Output the [x, y] coordinate of the center of the cell containing the given text.  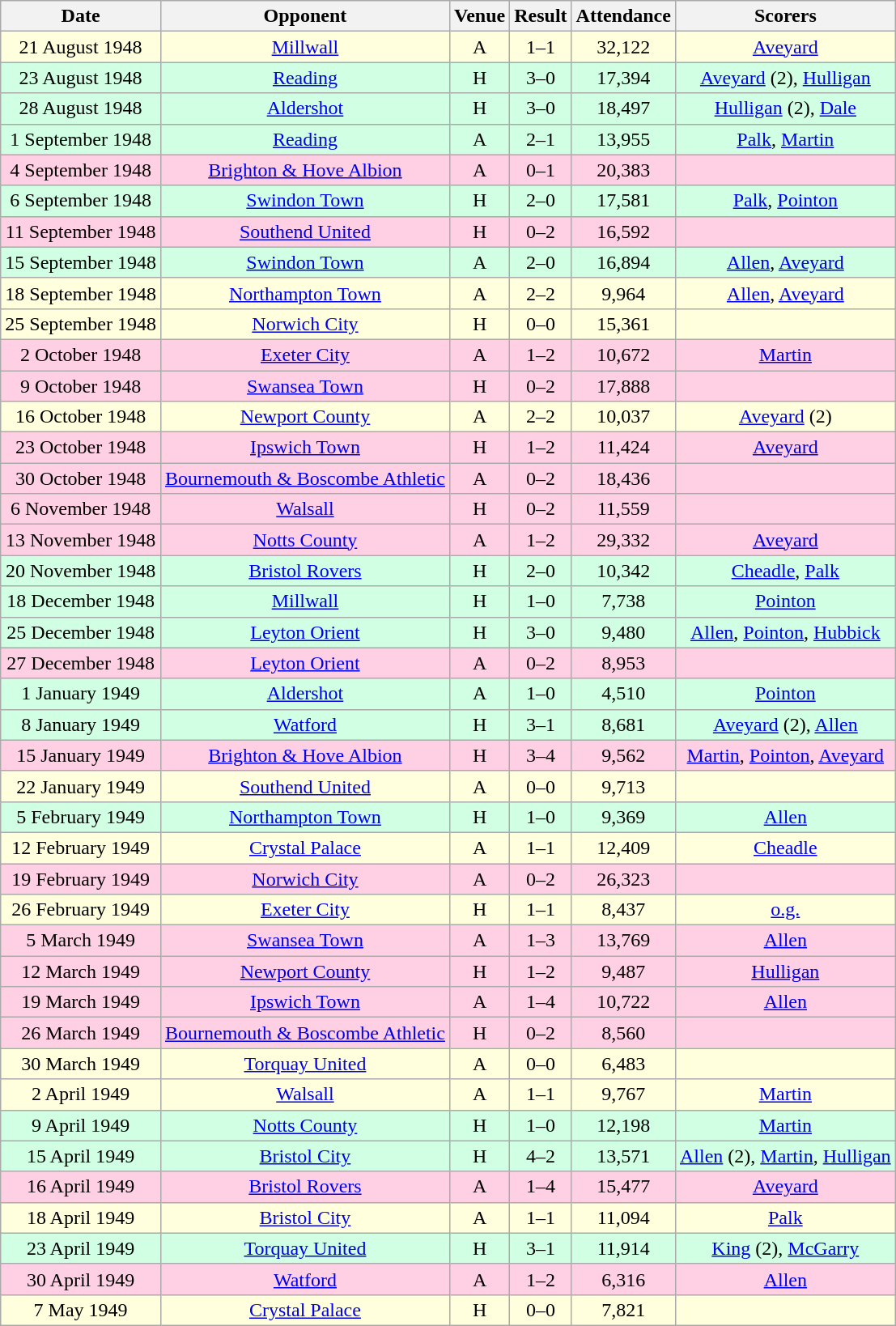
29,332 [623, 540]
Scorers [785, 16]
18,436 [623, 478]
13 November 1948 [81, 540]
Aveyard (2) [785, 417]
4–2 [541, 1156]
Date [81, 16]
9,487 [623, 971]
Aveyard (2), Hulligan [785, 78]
26 March 1949 [81, 1033]
22 January 1949 [81, 786]
30 October 1948 [81, 478]
32,122 [623, 47]
6 September 1948 [81, 201]
2–1 [541, 139]
25 September 1948 [81, 324]
26,323 [623, 878]
18 December 1948 [81, 601]
12 February 1949 [81, 848]
9,480 [623, 632]
15 January 1949 [81, 755]
6 November 1948 [81, 509]
23 August 1948 [81, 78]
20,383 [623, 170]
15,477 [623, 1187]
4,510 [623, 694]
25 December 1948 [81, 632]
Palk, Martin [785, 139]
11 September 1948 [81, 232]
Cheadle [785, 848]
10,342 [623, 571]
13,571 [623, 1156]
11,559 [623, 509]
Venue [479, 16]
Opponent [304, 16]
28 August 1948 [81, 108]
16 October 1948 [81, 417]
10,672 [623, 355]
16,894 [623, 262]
30 April 1949 [81, 1279]
King (2), McGarry [785, 1248]
Allen (2), Martin, Hulligan [785, 1156]
Martin, Pointon, Aveyard [785, 755]
2 April 1949 [81, 1094]
11,094 [623, 1218]
11,914 [623, 1248]
18,497 [623, 108]
12,198 [623, 1125]
9 October 1948 [81, 386]
Cheadle, Palk [785, 571]
9,562 [623, 755]
5 March 1949 [81, 941]
8 January 1949 [81, 725]
13,955 [623, 139]
11,424 [623, 448]
7,821 [623, 1310]
Result [541, 16]
13,769 [623, 941]
12,409 [623, 848]
Attendance [623, 16]
1 September 1948 [81, 139]
6,316 [623, 1279]
27 December 1948 [81, 663]
5 February 1949 [81, 817]
17,888 [623, 386]
15 April 1949 [81, 1156]
9,369 [623, 817]
8,681 [623, 725]
Palk [785, 1218]
Palk, Pointon [785, 201]
17,581 [623, 201]
16 April 1949 [81, 1187]
4 September 1948 [81, 170]
20 November 1948 [81, 571]
8,560 [623, 1033]
1 January 1949 [81, 694]
3–4 [541, 755]
10,037 [623, 417]
2 October 1948 [81, 355]
7,738 [623, 601]
Hulligan [785, 971]
Allen, Pointon, Hubbick [785, 632]
6,483 [623, 1064]
Aveyard (2), Allen [785, 725]
19 February 1949 [81, 878]
21 August 1948 [81, 47]
8,437 [623, 910]
8,953 [623, 663]
30 March 1949 [81, 1064]
10,722 [623, 1002]
9,713 [623, 786]
26 February 1949 [81, 910]
0–1 [541, 170]
9,767 [623, 1094]
16,592 [623, 232]
1–3 [541, 941]
9 April 1949 [81, 1125]
o.g. [785, 910]
18 April 1949 [81, 1218]
15 September 1948 [81, 262]
15,361 [623, 324]
19 March 1949 [81, 1002]
23 October 1948 [81, 448]
Hulligan (2), Dale [785, 108]
9,964 [623, 293]
23 April 1949 [81, 1248]
18 September 1948 [81, 293]
12 March 1949 [81, 971]
7 May 1949 [81, 1310]
17,394 [623, 78]
